Return the (x, y) coordinate for the center point of the cell that contains the specified text.  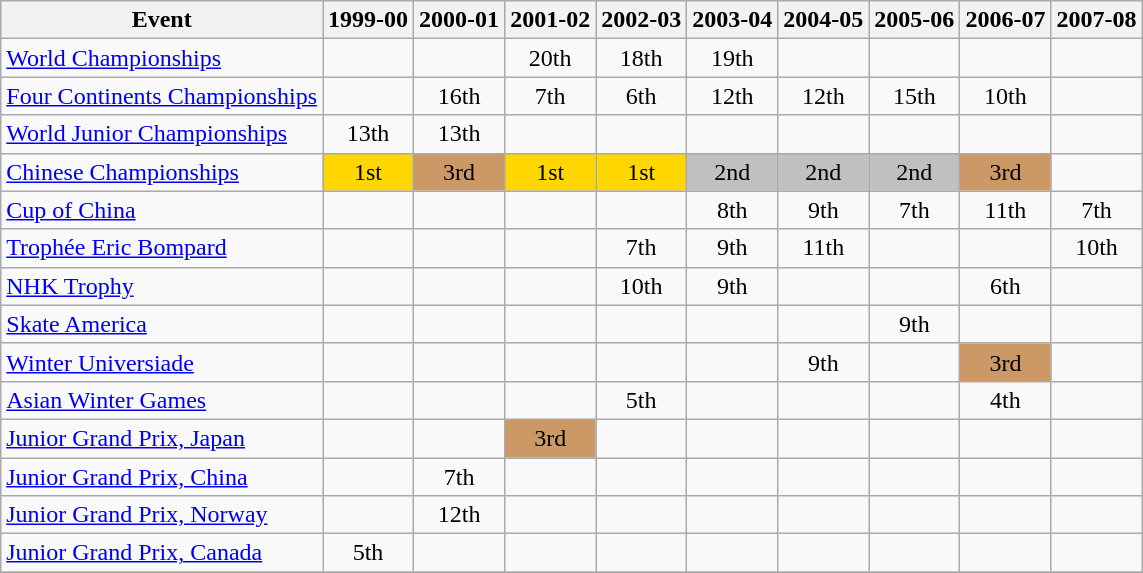
19th (732, 58)
8th (732, 210)
2001-02 (550, 20)
20th (550, 58)
16th (460, 96)
Junior Grand Prix, Japan (162, 438)
15th (914, 96)
World Junior Championships (162, 134)
Cup of China (162, 210)
2003-04 (732, 20)
Asian Winter Games (162, 400)
Skate America (162, 324)
Junior Grand Prix, China (162, 477)
Winter Universiade (162, 362)
2002-03 (642, 20)
Chinese Championships (162, 172)
18th (642, 58)
2007-08 (1096, 20)
4th (1006, 400)
2005-06 (914, 20)
Trophée Eric Bompard (162, 248)
Junior Grand Prix, Canada (162, 553)
1999-00 (368, 20)
Junior Grand Prix, Norway (162, 515)
2000-01 (460, 20)
Four Continents Championships (162, 96)
2006-07 (1006, 20)
World Championships (162, 58)
NHK Trophy (162, 286)
Event (162, 20)
2004-05 (824, 20)
